Detect which cell encompasses the target text, then output its (X, Y) center coordinate. 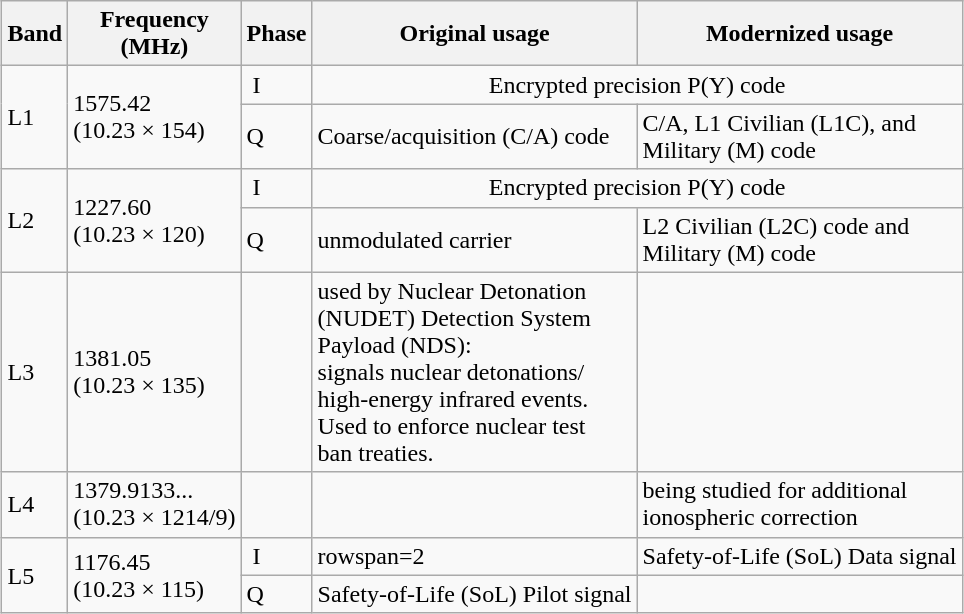
being studied for additionalionospheric correction (800, 504)
1227.60(10.23 × 120) (154, 220)
1379.9133...(10.23 × 1214/9) (154, 504)
L2 (35, 220)
L1 (35, 118)
L2 Civilian (L2C) code andMilitary (M) code (800, 240)
Safety-of-Life (SoL) Pilot signal (474, 594)
Phase (276, 34)
Coarse/acquisition (C/A) code (474, 136)
Original usage (474, 34)
L4 (35, 504)
C/A, L1 Civilian (L1C), andMilitary (M) code (800, 136)
Frequency(MHz) (154, 34)
1176.45(10.23 × 115) (154, 575)
L5 (35, 575)
unmodulated carrier (474, 240)
L3 (35, 372)
1381.05(10.23 × 135) (154, 372)
1575.42(10.23 × 154) (154, 118)
rowspan=2 (474, 556)
Modernized usage (800, 34)
Band (35, 34)
Safety-of-Life (SoL) Data signal (800, 556)
